Return (X, Y) of the center of cell containing provided text 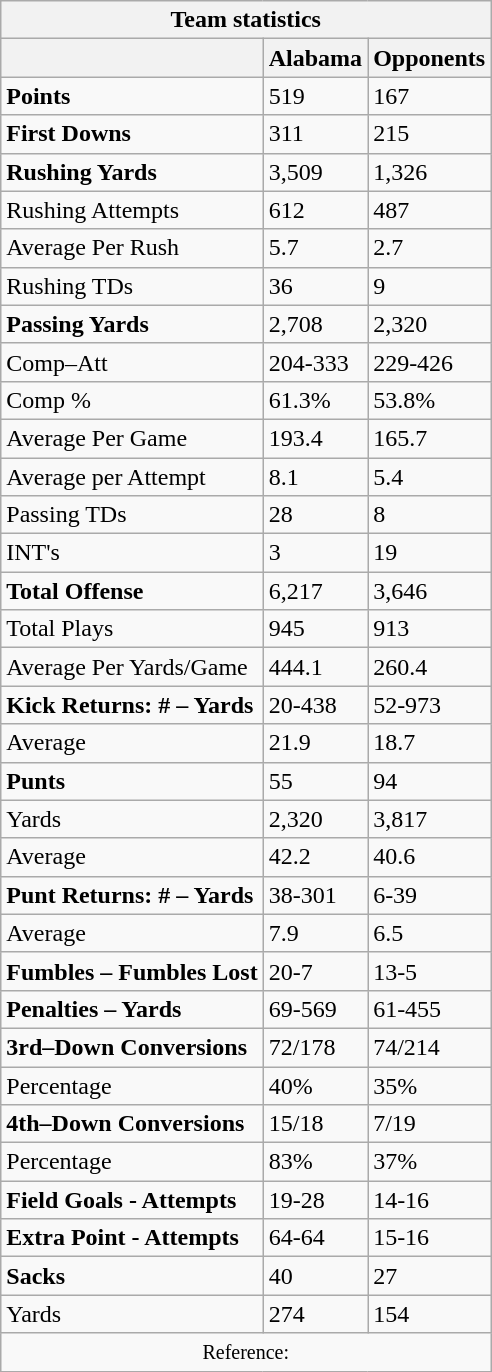
14-16 (430, 1200)
4th–Down Conversions (132, 1124)
36 (315, 286)
Field Goals - Attempts (132, 1200)
9 (430, 286)
913 (430, 629)
Punt Returns: # – Yards (132, 895)
69-569 (315, 1009)
8.1 (315, 477)
7/19 (430, 1124)
167 (430, 96)
612 (315, 210)
27 (430, 1276)
5.4 (430, 477)
Penalties – Yards (132, 1009)
229-426 (430, 362)
40.6 (430, 857)
6.5 (430, 933)
6,217 (315, 591)
40 (315, 1276)
Average per Attempt (132, 477)
487 (430, 210)
Extra Point - Attempts (132, 1238)
3,817 (430, 819)
Average Per Rush (132, 248)
61-455 (430, 1009)
Total Plays (132, 629)
Comp–Att (132, 362)
94 (430, 781)
444.1 (315, 667)
7.9 (315, 933)
519 (315, 96)
61.3% (315, 400)
274 (315, 1314)
2.7 (430, 248)
Kick Returns: # – Yards (132, 705)
3,509 (315, 172)
Opponents (430, 58)
53.8% (430, 400)
20-438 (315, 705)
8 (430, 515)
2,708 (315, 324)
Fumbles – Fumbles Lost (132, 971)
15/18 (315, 1124)
19-28 (315, 1200)
21.9 (315, 743)
3 (315, 553)
38-301 (315, 895)
Alabama (315, 58)
15-16 (430, 1238)
Sacks (132, 1276)
INT's (132, 553)
Passing TDs (132, 515)
19 (430, 553)
3rd–Down Conversions (132, 1047)
72/178 (315, 1047)
Team statistics (246, 20)
Comp % (132, 400)
52-973 (430, 705)
193.4 (315, 438)
13-5 (430, 971)
3,646 (430, 591)
64-64 (315, 1238)
Points (132, 96)
Passing Yards (132, 324)
Average Per Game (132, 438)
260.4 (430, 667)
215 (430, 134)
6-39 (430, 895)
204-333 (315, 362)
40% (315, 1085)
154 (430, 1314)
Rushing TDs (132, 286)
Reference: (246, 1352)
28 (315, 515)
Total Offense (132, 591)
20-7 (315, 971)
42.2 (315, 857)
5.7 (315, 248)
74/214 (430, 1047)
Punts (132, 781)
Average Per Yards/Game (132, 667)
Rushing Yards (132, 172)
35% (430, 1085)
1,326 (430, 172)
First Downs (132, 134)
18.7 (430, 743)
165.7 (430, 438)
Rushing Attempts (132, 210)
311 (315, 134)
83% (315, 1162)
945 (315, 629)
55 (315, 781)
37% (430, 1162)
